Output the [x, y] coordinate of the center of the cell containing the given text.  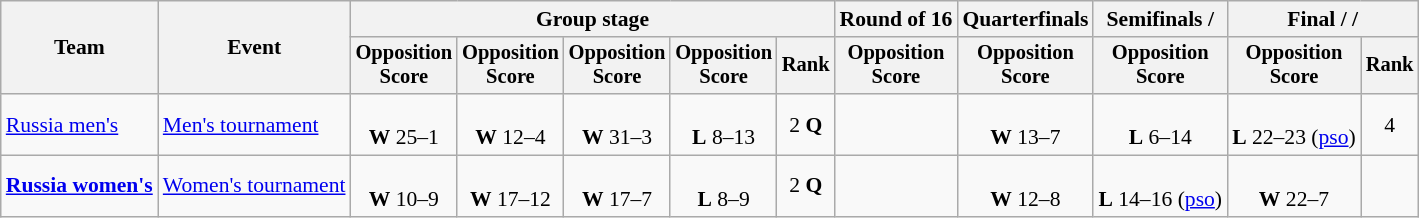
L 14–16 (pso) [1160, 186]
L 22–23 (pso) [1294, 124]
L 6–14 [1160, 124]
Group stage [593, 19]
W 31–3 [618, 124]
W 10–9 [404, 186]
W 13–7 [1025, 124]
L 8–9 [724, 186]
Russia men's [80, 124]
Russia women's [80, 186]
L 8–13 [724, 124]
W 25–1 [404, 124]
Semifinals / [1160, 19]
Quarterfinals [1025, 19]
Event [254, 48]
W 17–12 [510, 186]
Women's tournament [254, 186]
W 12–8 [1025, 186]
Round of 16 [896, 19]
Men's tournament [254, 124]
W 12–4 [510, 124]
W 17–7 [618, 186]
Final / / [1322, 19]
W 22–7 [1294, 186]
Team [80, 48]
4 [1390, 124]
